Detect which cell encompasses the target text, then output its (X, Y) center coordinate. 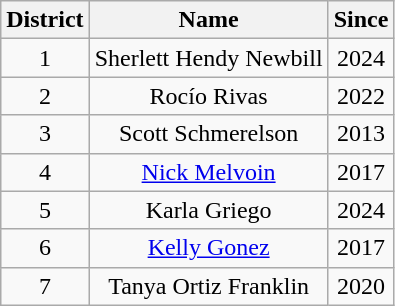
District (45, 20)
Rocío Rivas (208, 96)
Tanya Ortiz Franklin (208, 286)
Since (361, 20)
Sherlett Hendy Newbill (208, 58)
2 (45, 96)
2022 (361, 96)
2013 (361, 134)
Nick Melvoin (208, 172)
6 (45, 248)
2020 (361, 286)
Karla Griego (208, 210)
Scott Schmerelson (208, 134)
5 (45, 210)
1 (45, 58)
Kelly Gonez (208, 248)
3 (45, 134)
4 (45, 172)
7 (45, 286)
Name (208, 20)
